For the text-containing cell, return its midpoint in [x, y] coordinate format. 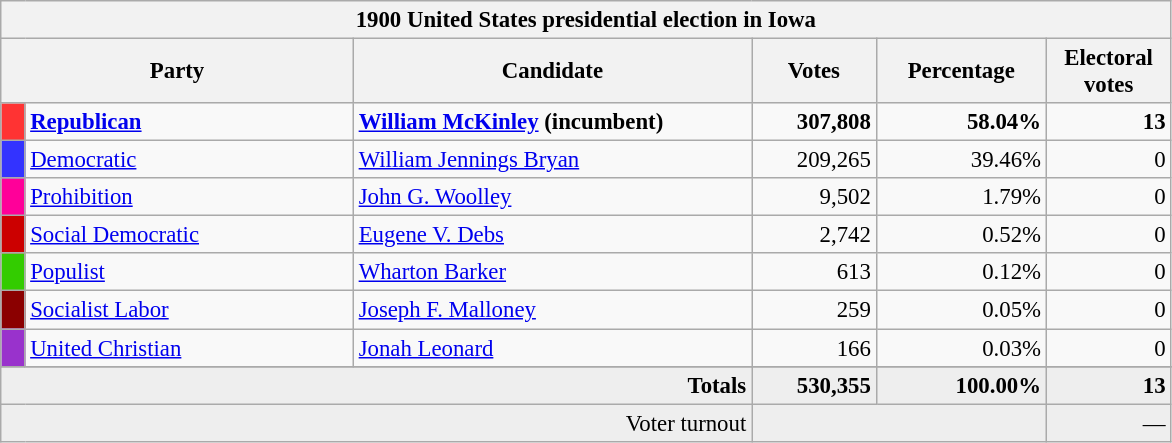
Joseph F. Malloney [552, 310]
Prohibition [189, 197]
Socialist Labor [189, 310]
Republican [189, 122]
Electoral votes [1108, 72]
1.79% [961, 197]
0.03% [961, 348]
209,265 [814, 160]
166 [814, 348]
Percentage [961, 72]
Jonah Leonard [552, 348]
613 [814, 273]
0.05% [961, 310]
307,808 [814, 122]
Wharton Barker [552, 273]
Democratic [189, 160]
0.12% [961, 273]
2,742 [814, 235]
Party [178, 72]
530,355 [814, 385]
— [1108, 423]
58.04% [961, 122]
William McKinley (incumbent) [552, 122]
100.00% [961, 385]
Eugene V. Debs [552, 235]
Totals [376, 385]
William Jennings Bryan [552, 160]
Populist [189, 273]
9,502 [814, 197]
Social Democratic [189, 235]
Voter turnout [376, 423]
0.52% [961, 235]
John G. Woolley [552, 197]
Candidate [552, 72]
United Christian [189, 348]
Votes [814, 72]
259 [814, 310]
39.46% [961, 160]
1900 United States presidential election in Iowa [586, 20]
